For the text-containing cell, return its midpoint in [x, y] coordinate format. 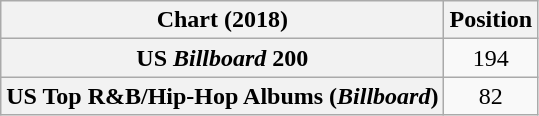
82 [491, 96]
Chart (2018) [222, 20]
US Billboard 200 [222, 58]
194 [491, 58]
US Top R&B/Hip-Hop Albums (Billboard) [222, 96]
Position [491, 20]
